Output the (x, y) coordinate of the center of the cell containing the given text.  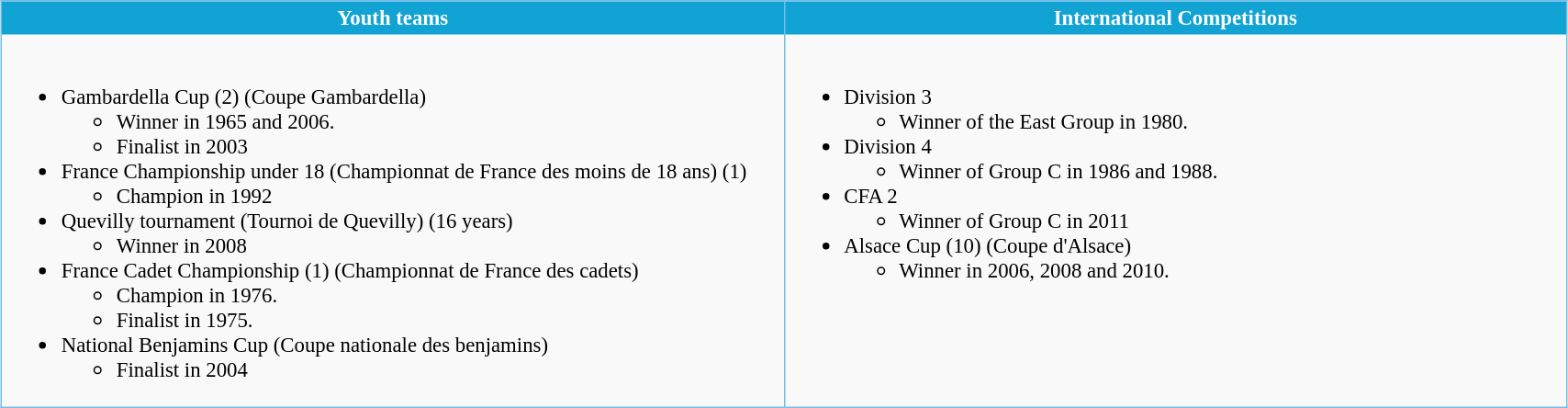
Youth teams (393, 18)
International Competitions (1175, 18)
